For the text-containing cell, return its midpoint in [X, Y] coordinate format. 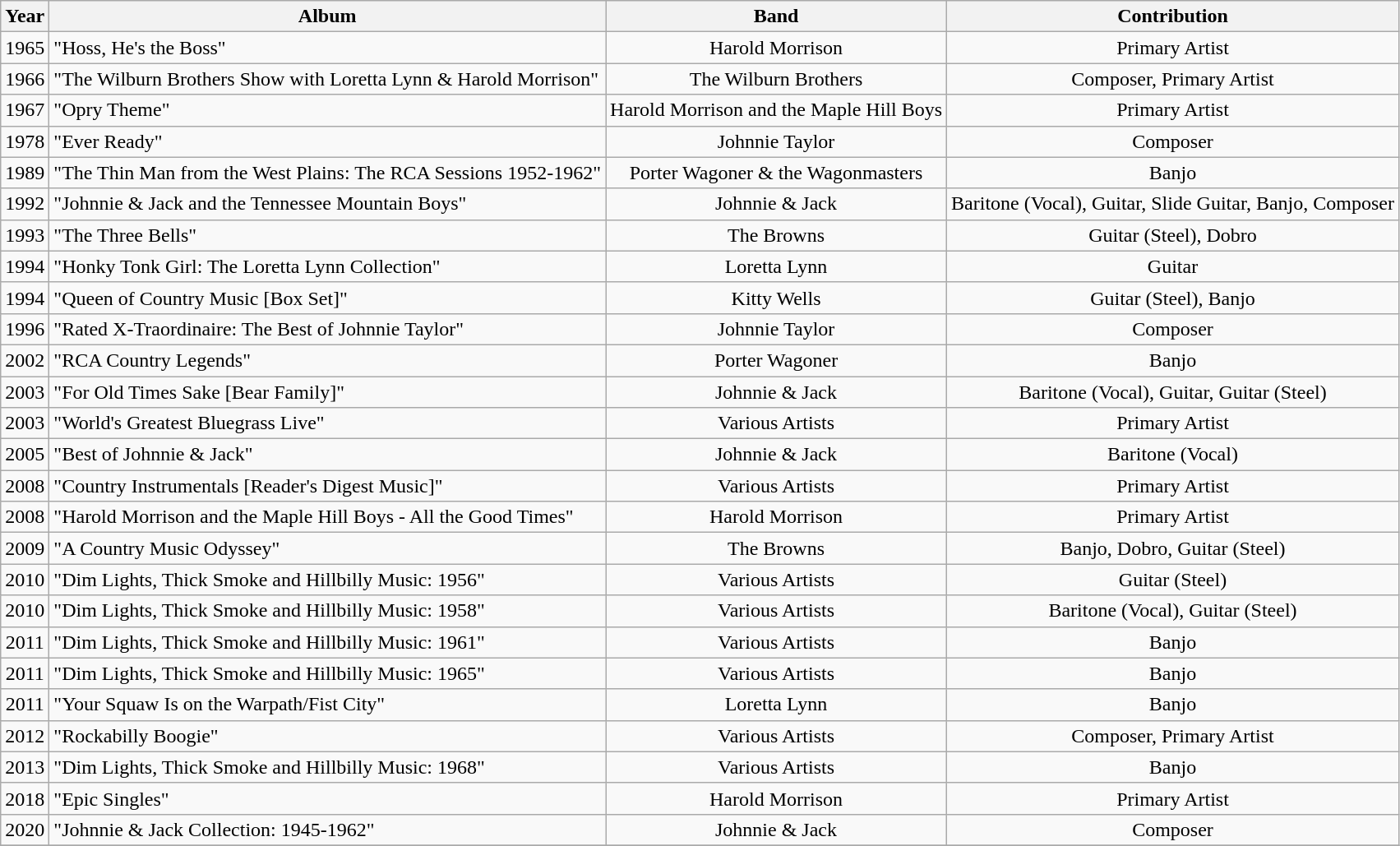
1966 [25, 79]
"Best of Johnnie & Jack" [327, 455]
Guitar (Steel), Dobro [1173, 235]
"Johnnie & Jack Collection: 1945-1962" [327, 830]
"Dim Lights, Thick Smoke and Hillbilly Music: 1968" [327, 767]
Album [327, 16]
The Wilburn Brothers [776, 79]
"Dim Lights, Thick Smoke and Hillbilly Music: 1965" [327, 673]
1965 [25, 48]
"Honky Tonk Girl: The Loretta Lynn Collection" [327, 266]
Band [776, 16]
1967 [25, 110]
Porter Wagoner & the Wagonmasters [776, 173]
"The Wilburn Brothers Show with Loretta Lynn & Harold Morrison" [327, 79]
Guitar (Steel), Banjo [1173, 298]
Kitty Wells [776, 298]
"Dim Lights, Thick Smoke and Hillbilly Music: 1961" [327, 642]
"Country Instrumentals [Reader's Digest Music]" [327, 486]
"Dim Lights, Thick Smoke and Hillbilly Music: 1958" [327, 611]
2020 [25, 830]
Harold Morrison and the Maple Hill Boys [776, 110]
Banjo, Dobro, Guitar (Steel) [1173, 548]
2009 [25, 548]
Baritone (Vocal), Guitar, Slide Guitar, Banjo, Composer [1173, 204]
"Hoss, He's the Boss" [327, 48]
"Rockabilly Boogie" [327, 736]
"World's Greatest Bluegrass Live" [327, 423]
"Epic Singles" [327, 798]
"Opry Theme" [327, 110]
1989 [25, 173]
"RCA Country Legends" [327, 360]
1992 [25, 204]
1993 [25, 235]
Year [25, 16]
"Harold Morrison and the Maple Hill Boys - All the Good Times" [327, 517]
Guitar [1173, 266]
Contribution [1173, 16]
"Ever Ready" [327, 141]
Baritone (Vocal) [1173, 455]
"Dim Lights, Thick Smoke and Hillbilly Music: 1956" [327, 580]
"Your Squaw Is on the Warpath/Fist City" [327, 705]
Guitar (Steel) [1173, 580]
"Johnnie & Jack and the Tennessee Mountain Boys" [327, 204]
Porter Wagoner [776, 360]
"Rated X-Traordinaire: The Best of Johnnie Taylor" [327, 329]
1978 [25, 141]
"Queen of Country Music [Box Set]" [327, 298]
1996 [25, 329]
"For Old Times Sake [Bear Family]" [327, 392]
Baritone (Vocal), Guitar, Guitar (Steel) [1173, 392]
"The Three Bells" [327, 235]
2013 [25, 767]
2005 [25, 455]
"A Country Music Odyssey" [327, 548]
2012 [25, 736]
2002 [25, 360]
2018 [25, 798]
"The Thin Man from the West Plains: The RCA Sessions 1952-1962" [327, 173]
Baritone (Vocal), Guitar (Steel) [1173, 611]
